Output the (x, y) coordinate of the center of the cell containing the given text.  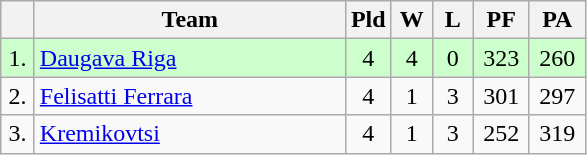
0 (452, 58)
3. (18, 134)
323 (501, 58)
L (452, 20)
PF (501, 20)
Pld (368, 20)
W (412, 20)
2. (18, 96)
319 (557, 134)
Daugava Riga (190, 58)
260 (557, 58)
PA (557, 20)
Team (190, 20)
252 (501, 134)
Felisatti Ferrara (190, 96)
297 (557, 96)
1. (18, 58)
301 (501, 96)
Kremikovtsi (190, 134)
